Detect which cell encompasses the target text, then output its (X, Y) center coordinate. 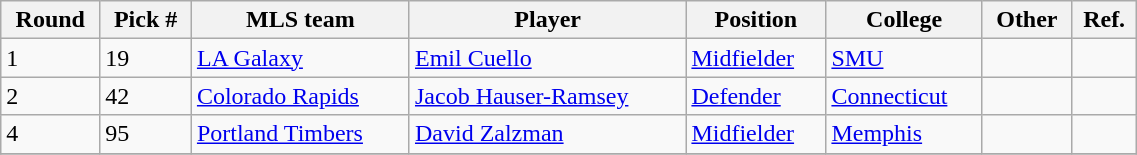
1 (50, 58)
LA Galaxy (300, 58)
David Zalzman (547, 134)
Portland Timbers (300, 134)
College (904, 20)
Memphis (904, 134)
2 (50, 96)
Other (1026, 20)
Connecticut (904, 96)
Emil Cuello (547, 58)
Player (547, 20)
Ref. (1104, 20)
Colorado Rapids (300, 96)
Pick # (146, 20)
Jacob Hauser-Ramsey (547, 96)
42 (146, 96)
Position (756, 20)
MLS team (300, 20)
95 (146, 134)
Round (50, 20)
Defender (756, 96)
SMU (904, 58)
4 (50, 134)
19 (146, 58)
